Identify which cell holds the provided text, then report its (X, Y) central coordinate. 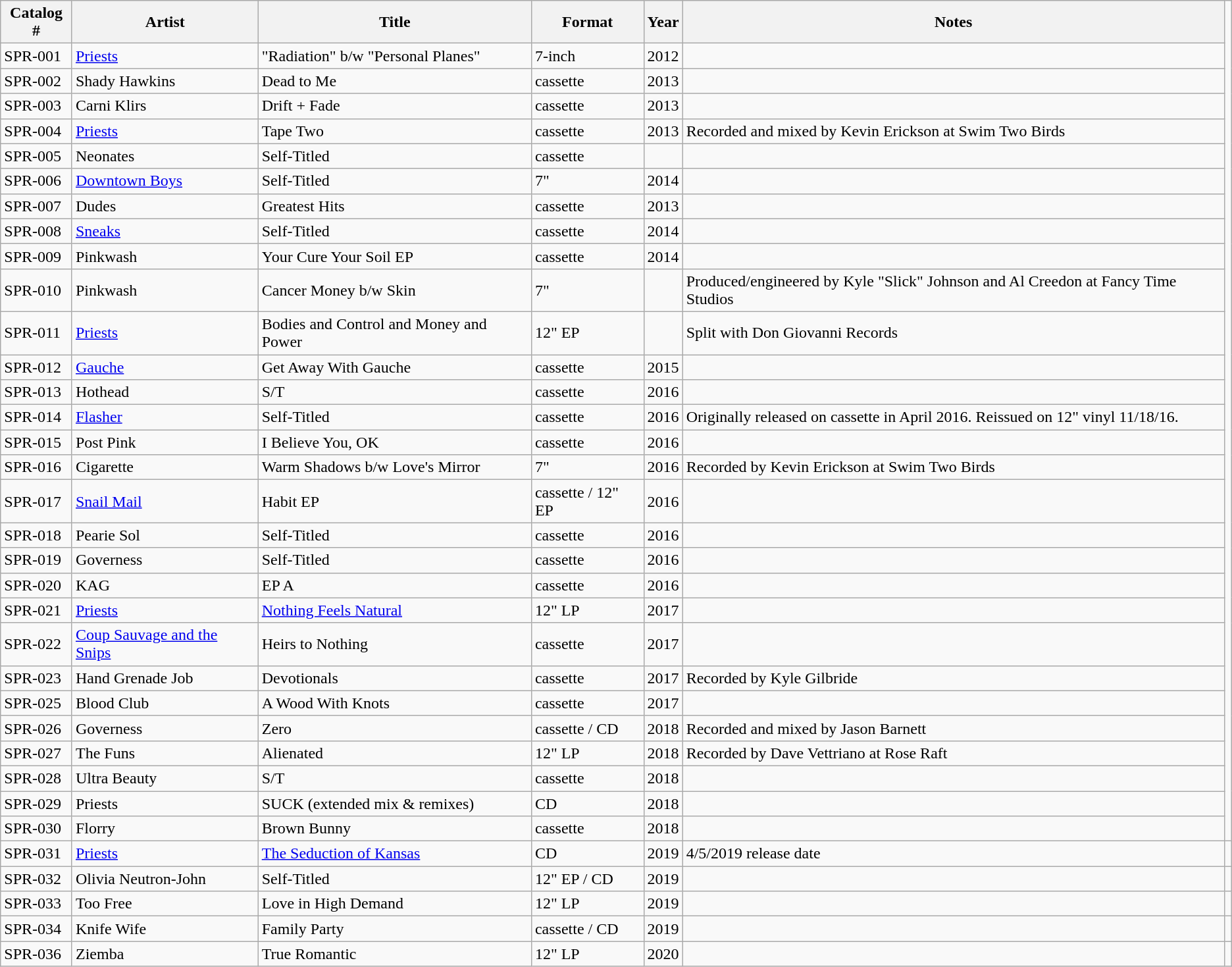
12" EP / CD (587, 879)
Hand Grenade Job (165, 678)
Neonates (165, 156)
Recorded and mixed by Jason Barnett (953, 728)
SPR-003 (37, 106)
Snail Mail (165, 502)
SPR-005 (37, 156)
Dead to Me (395, 81)
SPR-021 (37, 610)
Coup Sauvage and the Snips (165, 644)
True Romantic (395, 954)
4/5/2019 release date (953, 854)
Get Away With Gauche (395, 367)
A Wood With Knots (395, 703)
Recorded by Dave Vettriano at Rose Raft (953, 753)
SPR-034 (37, 929)
SPR-006 (37, 181)
SPR-032 (37, 879)
Blood Club (165, 703)
Dudes (165, 206)
Split with Don Giovanni Records (953, 333)
Post Pink (165, 442)
Recorded by Kevin Erickson at Swim Two Birds (953, 467)
Produced/engineered by Kyle "Slick" Johnson and Al Creedon at Fancy Time Studios (953, 290)
Pearie Sol (165, 535)
Greatest Hits (395, 206)
Catalog # (37, 22)
Shady Hawkins (165, 81)
2012 (663, 56)
2015 (663, 367)
Year (663, 22)
SPR-031 (37, 854)
Cancer Money b/w Skin (395, 290)
Sneaks (165, 231)
KAG (165, 585)
SPR-014 (37, 417)
Knife Wife (165, 929)
SPR-012 (37, 367)
Nothing Feels Natural (395, 610)
Flasher (165, 417)
SPR-007 (37, 206)
2020 (663, 954)
I Believe You, OK (395, 442)
SPR-009 (37, 256)
Hothead (165, 392)
SPR-033 (37, 904)
Olivia Neutron-John (165, 879)
Title (395, 22)
SPR-028 (37, 778)
Love in High Demand (395, 904)
SPR-013 (37, 392)
The Seduction of Kansas (395, 854)
12" EP (587, 333)
SPR-036 (37, 954)
Tape Two (395, 131)
Heirs to Nothing (395, 644)
SPR-026 (37, 728)
SPR-010 (37, 290)
Drift + Fade (395, 106)
Notes (953, 22)
SPR-029 (37, 804)
SUCK (extended mix & remixes) (395, 804)
Florry (165, 829)
Downtown Boys (165, 181)
"Radiation" b/w "Personal Planes" (395, 56)
Artist (165, 22)
SPR-023 (37, 678)
Recorded by Kyle Gilbride (953, 678)
Gauche (165, 367)
7-inch (587, 56)
EP A (395, 585)
Zero (395, 728)
Habit EP (395, 502)
Alienated (395, 753)
SPR-004 (37, 131)
SPR-008 (37, 231)
Ziemba (165, 954)
Bodies and Control and Money and Power (395, 333)
The Funs (165, 753)
Devotionals (395, 678)
SPR-015 (37, 442)
Originally released on cassette in April 2016. Reissued on 12" vinyl 11/18/16. (953, 417)
SPR-022 (37, 644)
Recorded and mixed by Kevin Erickson at Swim Two Birds (953, 131)
Family Party (395, 929)
SPR-030 (37, 829)
SPR-011 (37, 333)
Your Cure Your Soil EP (395, 256)
SPR-016 (37, 467)
SPR-018 (37, 535)
Too Free (165, 904)
SPR-002 (37, 81)
Brown Bunny (395, 829)
SPR-017 (37, 502)
SPR-027 (37, 753)
Carni Klirs (165, 106)
SPR-020 (37, 585)
Warm Shadows b/w Love's Mirror (395, 467)
cassette / 12" EP (587, 502)
Format (587, 22)
SPR-001 (37, 56)
SPR-019 (37, 560)
SPR-025 (37, 703)
Cigarette (165, 467)
Ultra Beauty (165, 778)
